Capture the cell that displays the provided text and extract its (x, y) central coordinate. 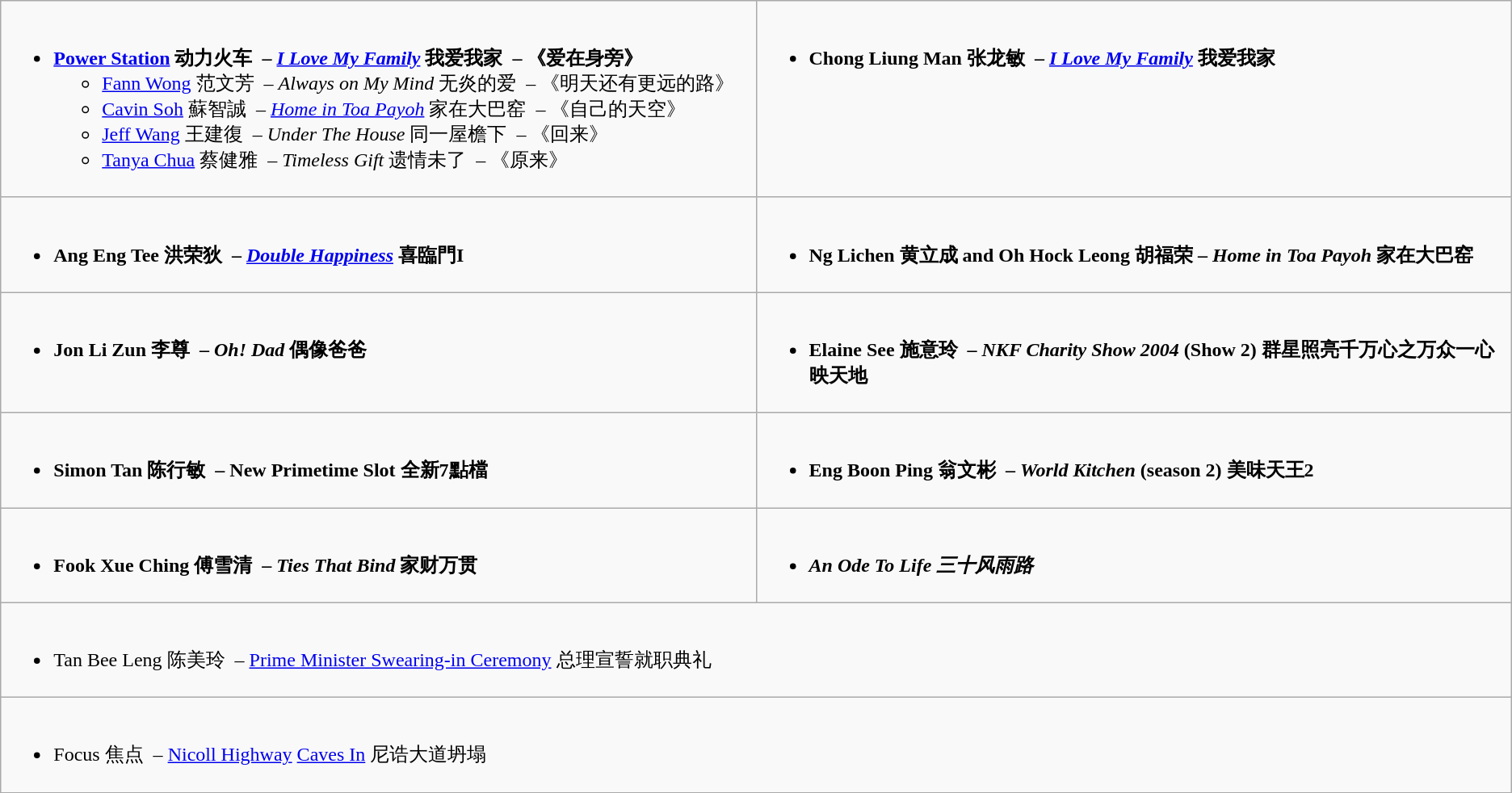
Jon Li Zun 李尊 – Oh! Dad 偶像爸爸 (378, 352)
Fook Xue Ching 傅雪清 – Ties That Bind 家财万贯 (378, 555)
Elaine See 施意玲 – NKF Charity Show 2004 (Show 2) 群星照亮千万心之万众一心映天地 (1134, 352)
Eng Boon Ping 翁文彬 – World Kitchen (season 2) 美味天王2 (1134, 460)
Ang Eng Tee 洪荣狄 – Double Happiness 喜臨門I (378, 245)
Focus 焦点 – Nicoll Highway Caves In 尼诰大道坍塌 (756, 745)
Simon Tan 陈行敏 – New Primetime Slot 全新7點檔 (378, 460)
Tan Bee Leng 陈美玲 – Prime Minister Swearing-in Ceremony 总理宣誓就职典礼 (756, 650)
An Ode To Life 三十风雨路 (1134, 555)
Chong Liung Man 张龙敏 – I Love My Family 我爱我家 (1134, 99)
Ng Lichen 黄立成 and Oh Hock Leong 胡福荣 – Home in Toa Payoh 家在大巴窑 (1134, 245)
